Search for the cell housing the specified text and yield its (X, Y) center coordinate. 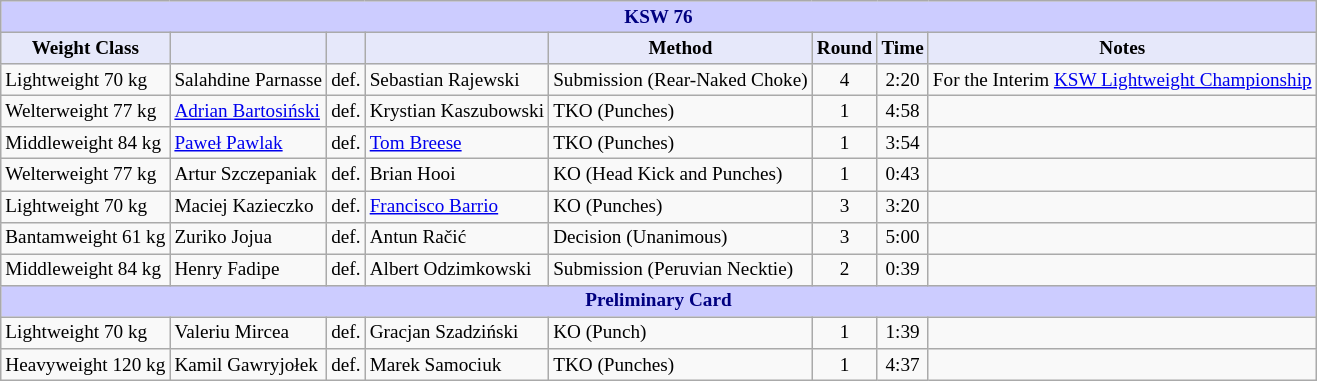
Notes (1122, 48)
Kamil Gawryjołek (248, 365)
KO (Punches) (681, 206)
Artur Szczepaniak (248, 175)
Brian Hooi (456, 175)
4:37 (902, 365)
Francisco Barrio (456, 206)
Zuriko Jojua (248, 238)
3:20 (902, 206)
Weight Class (86, 48)
Preliminary Card (658, 301)
Antun Račić (456, 238)
Henry Fadipe (248, 270)
Submission (Peruvian Necktie) (681, 270)
Valeriu Mircea (248, 333)
Gracjan Szadziński (456, 333)
Decision (Unanimous) (681, 238)
2 (844, 270)
1:39 (902, 333)
0:43 (902, 175)
Sebastian Rajewski (456, 80)
0:39 (902, 270)
Round (844, 48)
2:20 (902, 80)
Bantamweight 61 kg (86, 238)
Paweł Pawlak (248, 143)
5:00 (902, 238)
Method (681, 48)
Submission (Rear-Naked Choke) (681, 80)
For the Interim KSW Lightweight Championship (1122, 80)
Albert Odzimkowski (456, 270)
Tom Breese (456, 143)
Maciej Kazieczko (248, 206)
Krystian Kaszubowski (456, 111)
4 (844, 80)
KSW 76 (658, 17)
KO (Punch) (681, 333)
Heavyweight 120 kg (86, 365)
KO (Head Kick and Punches) (681, 175)
3:54 (902, 143)
Salahdine Parnasse (248, 80)
4:58 (902, 111)
Time (902, 48)
Adrian Bartosiński (248, 111)
Marek Samociuk (456, 365)
